Capture the cell that displays the provided text and extract its (X, Y) central coordinate. 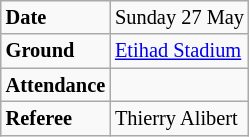
Etihad Stadium (180, 51)
Thierry Alibert (180, 118)
Sunday 27 May (180, 17)
Ground (56, 51)
Date (56, 17)
Referee (56, 118)
Attendance (56, 85)
